For the text-containing cell, return its midpoint in [x, y] coordinate format. 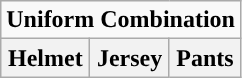
Helmet [46, 58]
Pants [204, 58]
Jersey [130, 58]
Uniform Combination [121, 20]
